Provide the [X, Y] coordinate of the cell's center where the given text is located.  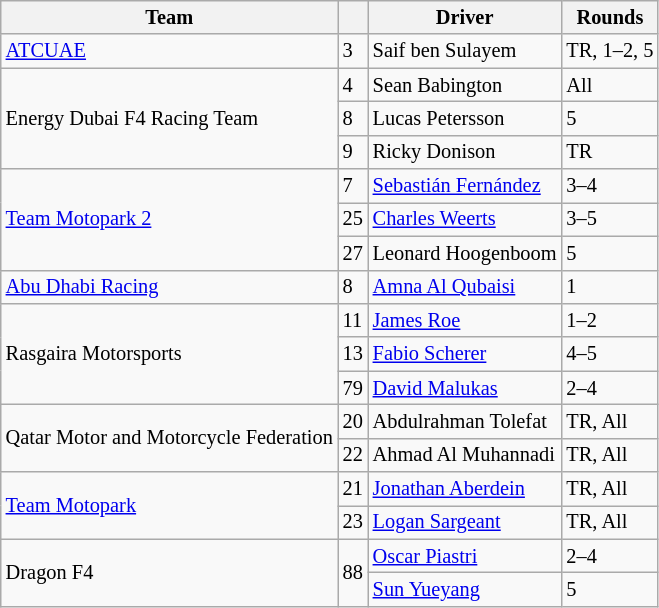
Abu Dhabi Racing [170, 287]
4–5 [610, 354]
Lucas Petersson [465, 118]
21 [353, 489]
Abdulrahman Tolefat [465, 421]
13 [353, 354]
ATCUAE [170, 51]
Leonard Hoogenboom [465, 253]
Ahmad Al Muhannadi [465, 455]
Driver [465, 17]
1–2 [610, 320]
20 [353, 421]
Team [170, 17]
Team Motopark [170, 506]
79 [353, 388]
3 [353, 51]
7 [353, 186]
11 [353, 320]
3–4 [610, 186]
All [610, 85]
Saif ben Sulayem [465, 51]
22 [353, 455]
9 [353, 152]
Team Motopark 2 [170, 220]
TR, 1–2, 5 [610, 51]
Energy Dubai F4 Racing Team [170, 118]
27 [353, 253]
Dragon F4 [170, 572]
Oscar Piastri [465, 556]
23 [353, 522]
Rasgaira Motorsports [170, 354]
1 [610, 287]
Sean Babington [465, 85]
Amna Al Qubaisi [465, 287]
25 [353, 219]
David Malukas [465, 388]
Logan Sargeant [465, 522]
4 [353, 85]
3–5 [610, 219]
Ricky Donison [465, 152]
Sebastián Fernández [465, 186]
Qatar Motor and Motorcycle Federation [170, 438]
James Roe [465, 320]
Rounds [610, 17]
88 [353, 572]
Jonathan Aberdein [465, 489]
Charles Weerts [465, 219]
Sun Yueyang [465, 589]
TR [610, 152]
Fabio Scherer [465, 354]
